Locate the cell with the specified text and output its (X, Y) center coordinate. 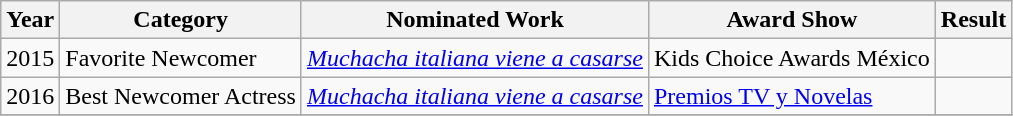
2016 (30, 96)
Award Show (792, 20)
2015 (30, 58)
Nominated Work (474, 20)
Premios TV y Novelas (792, 96)
Favorite Newcomer (181, 58)
Best Newcomer Actress (181, 96)
Kids Choice Awards México (792, 58)
Category (181, 20)
Year (30, 20)
Result (973, 20)
